Determine the (X, Y) coordinate at the center of the cell enclosing the given text.  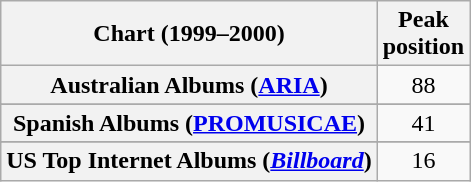
Chart (1999–2000) (189, 34)
US Top Internet Albums (Billboard) (189, 161)
41 (423, 123)
Australian Albums (ARIA) (189, 85)
Peakposition (423, 34)
88 (423, 85)
16 (423, 161)
Spanish Albums (PROMUSICAE) (189, 123)
